Locate the cell with the specified text and output its (x, y) center coordinate. 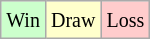
Draw (72, 20)
Loss (126, 20)
Win (24, 20)
